Locate the cell with the specified text and output its (x, y) center coordinate. 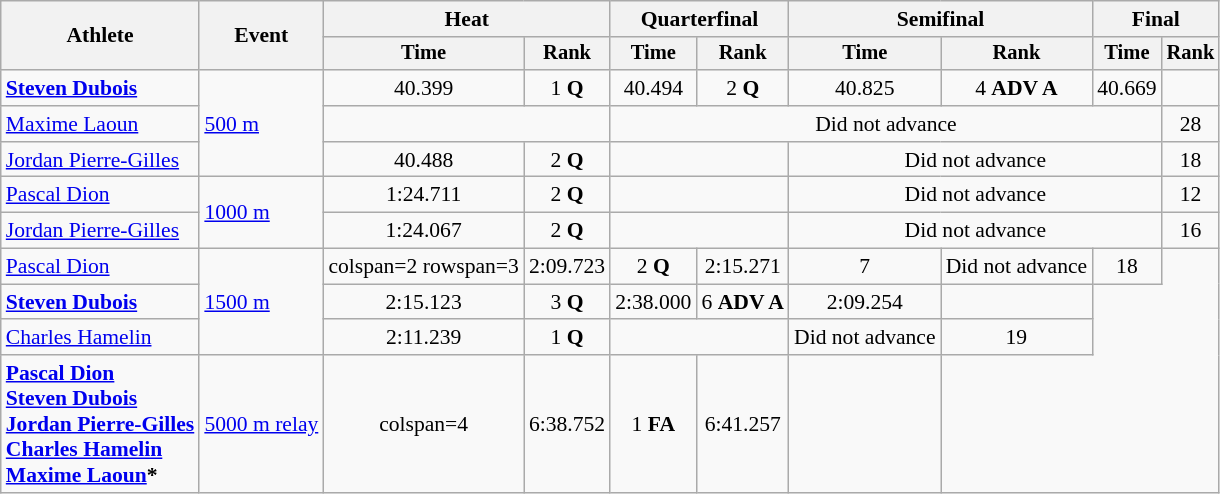
1:24.711 (424, 195)
Charles Hamelin (100, 338)
Maxime Laoun (100, 124)
Heat (466, 19)
2:15.123 (424, 302)
4 ADV A (1017, 88)
40.399 (424, 88)
40.669 (1126, 88)
40.494 (653, 88)
28 (1191, 124)
Athlete (100, 36)
2:09.723 (567, 267)
2:38.000 (653, 302)
6 ADV A (742, 302)
16 (1191, 231)
Pascal DionSteven DuboisJordan Pierre-GillesCharles HamelinMaxime Laoun* (100, 424)
colspan=2 rowspan=3 (424, 267)
1:24.067 (424, 231)
6:38.752 (567, 424)
12 (1191, 195)
Final (1156, 19)
1500 m (261, 302)
2:11.239 (424, 338)
40.488 (424, 160)
Quarterfinal (700, 19)
3 Q (567, 302)
19 (1017, 338)
2:15.271 (742, 267)
2:09.254 (865, 302)
40.825 (865, 88)
5000 m relay (261, 424)
7 (865, 267)
Semifinal (940, 19)
500 m (261, 124)
6:41.257 (742, 424)
1 FA (653, 424)
colspan=4 (424, 424)
Event (261, 36)
1000 m (261, 212)
